From the cell containing the given text, extract its center point as [X, Y] coordinate. 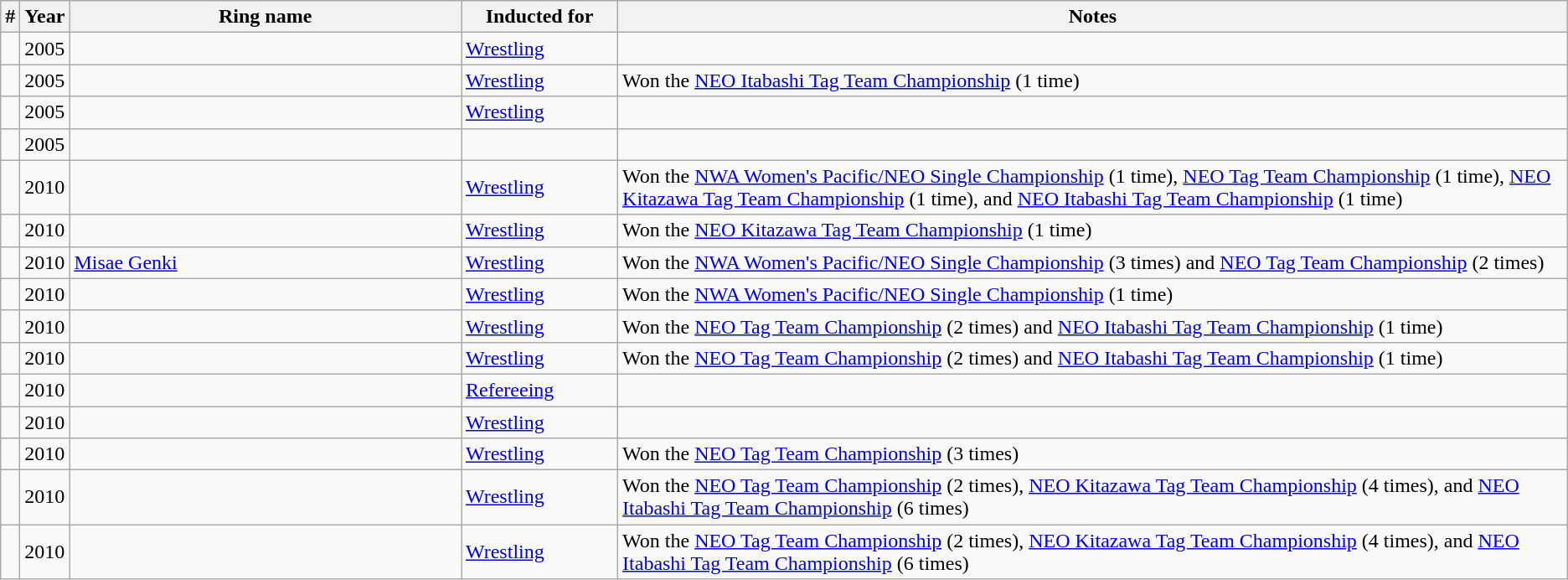
Won the NEO Itabashi Tag Team Championship (1 time) [1093, 80]
Won the NEO Kitazawa Tag Team Championship (1 time) [1093, 230]
Won the NEO Tag Team Championship (3 times) [1093, 454]
# [10, 17]
Refereeing [539, 390]
Year [45, 17]
Inducted for [539, 17]
Won the NWA Women's Pacific/NEO Single Championship (1 time) [1093, 294]
Won the NWA Women's Pacific/NEO Single Championship (3 times) and NEO Tag Team Championship (2 times) [1093, 262]
Notes [1093, 17]
Misae Genki [266, 262]
Ring name [266, 17]
